Detect which cell encompasses the target text, then output its [X, Y] center coordinate. 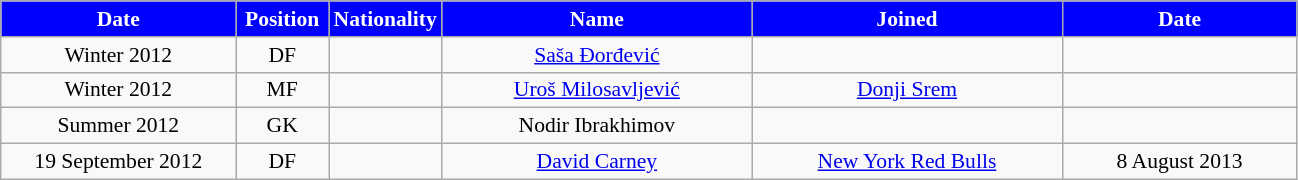
GK [282, 126]
19 September 2012 [118, 162]
Name [597, 19]
New York Red Bulls [907, 162]
8 August 2013 [1180, 162]
Nodir Ibrakhimov [597, 126]
Donji Srem [907, 90]
Position [282, 19]
Joined [907, 19]
Uroš Milosavljević [597, 90]
Summer 2012 [118, 126]
Nationality [384, 19]
MF [282, 90]
Saša Đorđević [597, 55]
David Carney [597, 162]
